Detect which cell encompasses the target text, then output its [x, y] center coordinate. 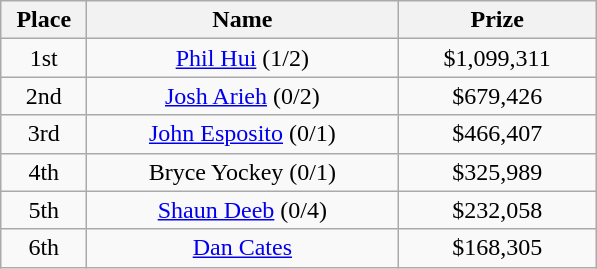
5th [44, 210]
$325,989 [498, 172]
1st [44, 58]
Name [242, 20]
$232,058 [498, 210]
Josh Arieh (0/2) [242, 96]
Dan Cates [242, 248]
Place [44, 20]
Prize [498, 20]
$168,305 [498, 248]
John Esposito (0/1) [242, 134]
Phil Hui (1/2) [242, 58]
3rd [44, 134]
$466,407 [498, 134]
2nd [44, 96]
6th [44, 248]
$679,426 [498, 96]
Bryce Yockey (0/1) [242, 172]
Shaun Deeb (0/4) [242, 210]
4th [44, 172]
$1,099,311 [498, 58]
